Search for the cell housing the specified text and yield its [x, y] center coordinate. 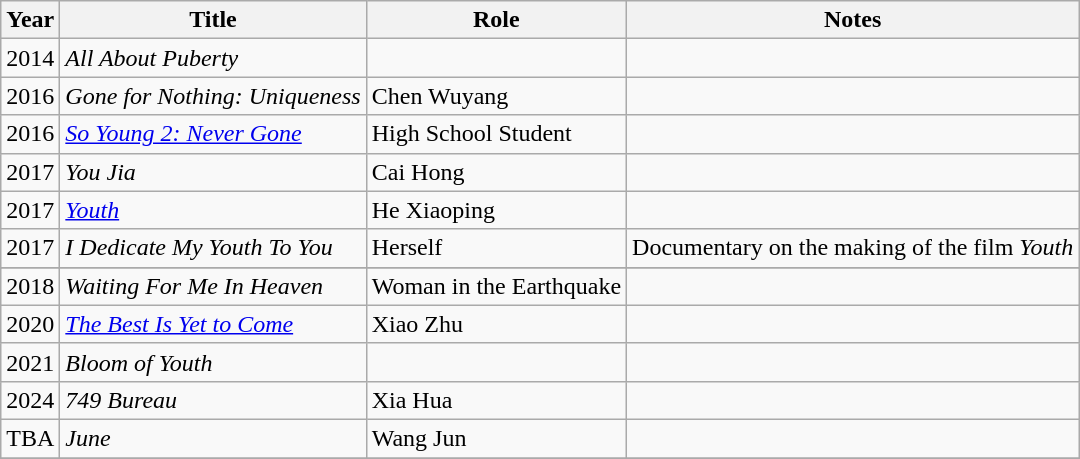
Role [496, 20]
You Jia [213, 172]
Woman in the Earthquake [496, 286]
Chen Wuyang [496, 96]
I Dedicate My Youth To You [213, 248]
TBA [30, 438]
Xiao Zhu [496, 324]
All About Puberty [213, 58]
Xia Hua [496, 400]
Documentary on the making of the film Youth [853, 248]
Waiting For Me In Heaven [213, 286]
He Xiaoping [496, 210]
2018 [30, 286]
Title [213, 20]
Youth [213, 210]
Bloom of Youth [213, 362]
Herself [496, 248]
2021 [30, 362]
The Best Is Yet to Come [213, 324]
High School Student [496, 134]
Notes [853, 20]
Cai Hong [496, 172]
2020 [30, 324]
749 Bureau [213, 400]
June [213, 438]
Gone for Nothing: Uniqueness [213, 96]
So Young 2: Never Gone [213, 134]
2024 [30, 400]
2014 [30, 58]
Wang Jun [496, 438]
Year [30, 20]
